Detect which cell encompasses the target text, then output its [x, y] center coordinate. 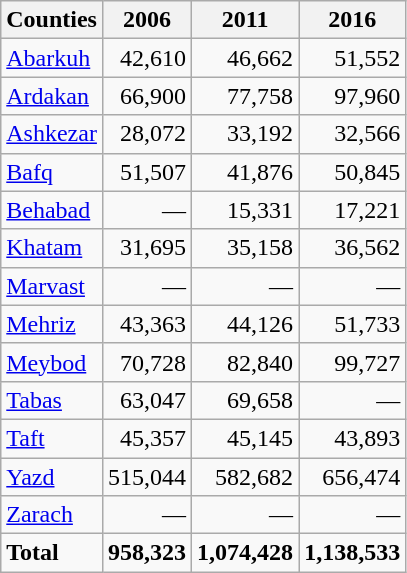
46,662 [246, 58]
43,893 [352, 438]
Behabad [52, 210]
Total [52, 553]
2016 [352, 20]
31,695 [146, 248]
43,363 [146, 324]
35,158 [246, 248]
Ardakan [52, 96]
Marvast [52, 286]
97,960 [352, 96]
70,728 [146, 362]
1,138,533 [352, 553]
33,192 [246, 134]
Meybod [52, 362]
63,047 [146, 400]
82,840 [246, 362]
17,221 [352, 210]
41,876 [246, 172]
36,562 [352, 248]
Bafq [52, 172]
50,845 [352, 172]
77,758 [246, 96]
69,658 [246, 400]
Yazd [52, 477]
515,044 [146, 477]
Counties [52, 20]
958,323 [146, 553]
42,610 [146, 58]
1,074,428 [246, 553]
51,733 [352, 324]
Tabas [52, 400]
Mehriz [52, 324]
2006 [146, 20]
45,145 [246, 438]
51,507 [146, 172]
51,552 [352, 58]
2011 [246, 20]
44,126 [246, 324]
28,072 [146, 134]
45,357 [146, 438]
Ashkezar [52, 134]
Khatam [52, 248]
582,682 [246, 477]
32,566 [352, 134]
Taft [52, 438]
Zarach [52, 515]
656,474 [352, 477]
Abarkuh [52, 58]
15,331 [246, 210]
66,900 [146, 96]
99,727 [352, 362]
